Capture the cell that displays the provided text and extract its [x, y] central coordinate. 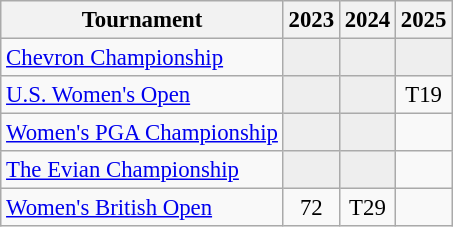
The Evian Championship [142, 170]
Tournament [142, 20]
2025 [424, 20]
T19 [424, 95]
Women's British Open [142, 208]
Women's PGA Championship [142, 133]
2024 [367, 20]
72 [311, 208]
2023 [311, 20]
T29 [367, 208]
Chevron Championship [142, 58]
U.S. Women's Open [142, 95]
